For the text-containing cell, return its midpoint in [X, Y] coordinate format. 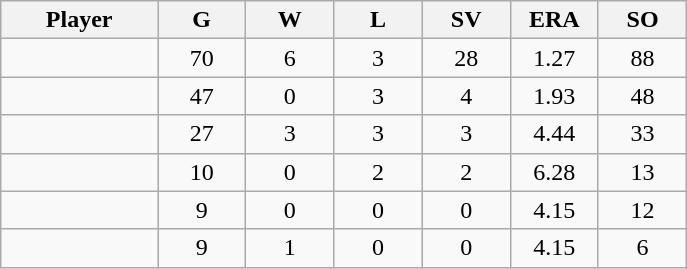
L [378, 20]
1.93 [554, 96]
48 [642, 96]
13 [642, 172]
6.28 [554, 172]
10 [202, 172]
47 [202, 96]
W [290, 20]
27 [202, 134]
SO [642, 20]
Player [80, 20]
1 [290, 248]
28 [466, 58]
G [202, 20]
ERA [554, 20]
SV [466, 20]
4 [466, 96]
1.27 [554, 58]
4.44 [554, 134]
12 [642, 210]
33 [642, 134]
88 [642, 58]
70 [202, 58]
